Identify which cell holds the provided text, then report its (X, Y) central coordinate. 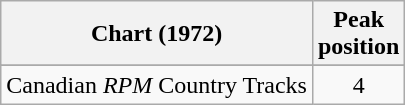
Chart (1972) (157, 34)
Canadian RPM Country Tracks (157, 85)
Peakposition (358, 34)
4 (358, 85)
